For the text-containing cell, return its midpoint in (x, y) coordinate format. 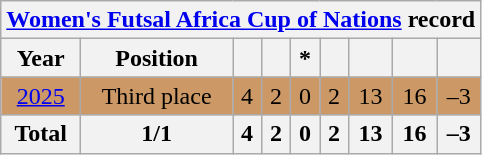
Year (41, 58)
1/1 (157, 134)
Total (41, 134)
Third place (157, 96)
2025 (41, 96)
Women's Futsal Africa Cup of Nations record (241, 20)
Position (157, 58)
* (306, 58)
